From the cell containing the given text, extract its center point as (X, Y) coordinate. 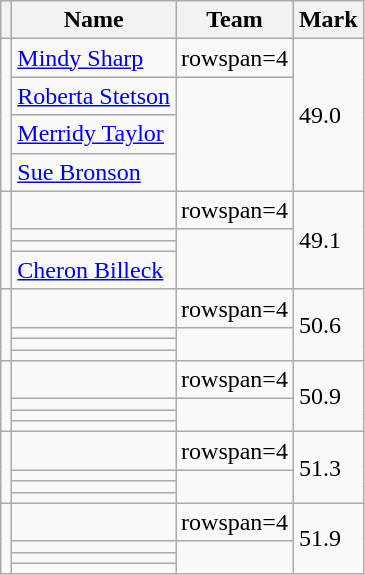
50.9 (328, 396)
Roberta Stetson (94, 96)
Mindy Sharp (94, 58)
Team (235, 20)
51.3 (328, 468)
51.9 (328, 538)
49.0 (328, 115)
Sue Bronson (94, 172)
Cheron Billeck (94, 270)
Name (94, 20)
Mark (328, 20)
50.6 (328, 324)
Merridy Taylor (94, 134)
49.1 (328, 240)
